Return (x, y) of the center of cell containing provided text 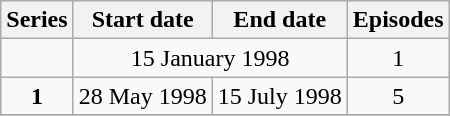
5 (398, 96)
End date (280, 20)
15 January 1998 (210, 58)
15 July 1998 (280, 96)
Episodes (398, 20)
Series (37, 20)
Start date (142, 20)
28 May 1998 (142, 96)
